Determine the (x, y) coordinate at the center of the cell enclosing the given text.  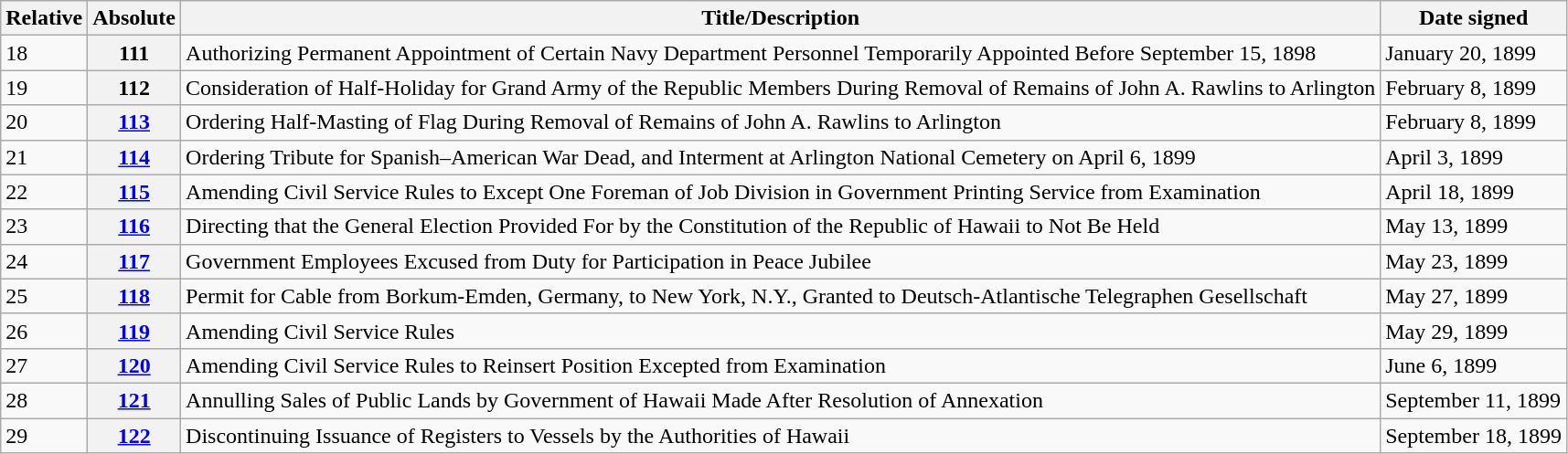
117 (134, 261)
Date signed (1474, 18)
116 (134, 227)
Government Employees Excused from Duty for Participation in Peace Jubilee (781, 261)
Relative (44, 18)
28 (44, 400)
Permit for Cable from Borkum-Emden, Germany, to New York, N.Y., Granted to Deutsch-Atlantische Telegraphen Gesellschaft (781, 296)
21 (44, 157)
114 (134, 157)
May 23, 1899 (1474, 261)
119 (134, 331)
20 (44, 122)
Ordering Tribute for Spanish–American War Dead, and Interment at Arlington National Cemetery on April 6, 1899 (781, 157)
27 (44, 365)
April 3, 1899 (1474, 157)
Amending Civil Service Rules to Reinsert Position Excepted from Examination (781, 365)
113 (134, 122)
29 (44, 436)
112 (134, 88)
22 (44, 192)
Consideration of Half-Holiday for Grand Army of the Republic Members During Removal of Remains of John A. Rawlins to Arlington (781, 88)
115 (134, 192)
June 6, 1899 (1474, 365)
Title/Description (781, 18)
Amending Civil Service Rules to Except One Foreman of Job Division in Government Printing Service from Examination (781, 192)
18 (44, 53)
Amending Civil Service Rules (781, 331)
May 13, 1899 (1474, 227)
January 20, 1899 (1474, 53)
121 (134, 400)
25 (44, 296)
120 (134, 365)
111 (134, 53)
Ordering Half-Masting of Flag During Removal of Remains of John A. Rawlins to Arlington (781, 122)
September 11, 1899 (1474, 400)
May 29, 1899 (1474, 331)
118 (134, 296)
23 (44, 227)
Authorizing Permanent Appointment of Certain Navy Department Personnel Temporarily Appointed Before September 15, 1898 (781, 53)
September 18, 1899 (1474, 436)
April 18, 1899 (1474, 192)
May 27, 1899 (1474, 296)
Discontinuing Issuance of Registers to Vessels by the Authorities of Hawaii (781, 436)
19 (44, 88)
Absolute (134, 18)
Directing that the General Election Provided For by the Constitution of the Republic of Hawaii to Not Be Held (781, 227)
26 (44, 331)
24 (44, 261)
Annulling Sales of Public Lands by Government of Hawaii Made After Resolution of Annexation (781, 400)
122 (134, 436)
